Provide the (X, Y) coordinate of the cell's center where the given text is located.  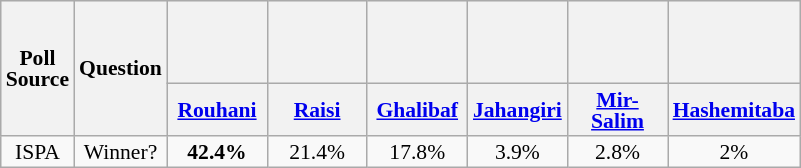
Jahangiri (517, 110)
Ghalibaf (417, 110)
Raisi (317, 110)
Rouhani (217, 110)
Question (120, 68)
42.4% (217, 152)
Winner? (120, 152)
Poll Source (38, 68)
2.8% (617, 152)
21.4% (317, 152)
ISPA (38, 152)
3.9% (517, 152)
17.8% (417, 152)
Hashemitaba (734, 110)
2% (734, 152)
Mir-Salim (617, 110)
